Output the [x, y] coordinate of the center of the cell containing the given text.  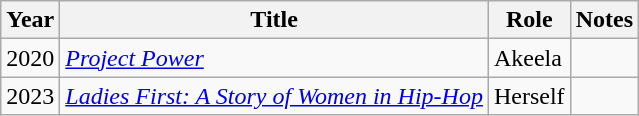
Herself [529, 96]
2020 [30, 58]
Ladies First: A Story of Women in Hip-Hop [274, 96]
2023 [30, 96]
Akeela [529, 58]
Project Power [274, 58]
Year [30, 20]
Notes [604, 20]
Role [529, 20]
Title [274, 20]
